From the cell containing the given text, extract its center point as (X, Y) coordinate. 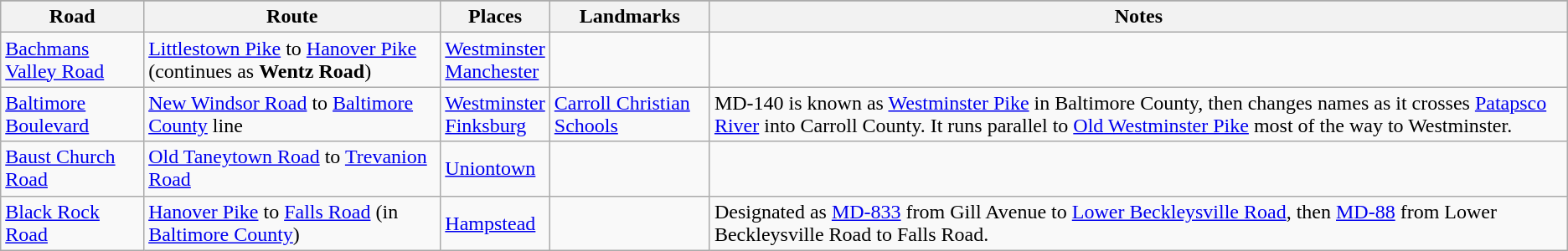
Uniontown (495, 169)
Hanover Pike to Falls Road (in Baltimore County) (292, 223)
WestminsterManchester (495, 60)
Baltimore Boulevard (72, 114)
Old Taneytown Road to Trevanion Road (292, 169)
Places (495, 17)
Route (292, 17)
Bachmans Valley Road (72, 60)
Notes (1138, 17)
Designated as MD-833 from Gill Avenue to Lower Beckleysville Road, then MD-88 from Lower Beckleysville Road to Falls Road. (1138, 223)
Hampstead (495, 223)
Landmarks (630, 17)
Carroll Christian Schools (630, 114)
WestminsterFinksburg (495, 114)
Black Rock Road (72, 223)
Littlestown Pike to Hanover Pike (continues as Wentz Road) (292, 60)
Road (72, 17)
New Windsor Road to Baltimore County line (292, 114)
Baust Church Road (72, 169)
